Return (x, y) of the center of cell containing provided text 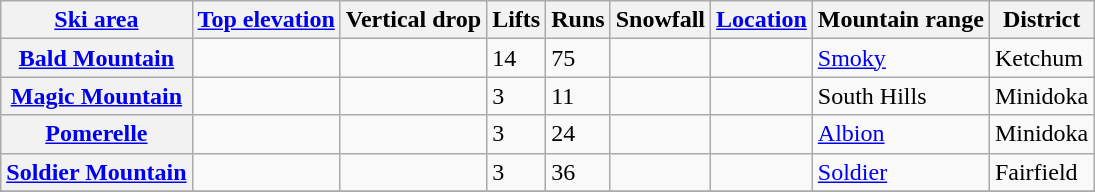
11 (578, 96)
Snowfall (660, 20)
District (1041, 20)
Ski area (96, 20)
Soldier Mountain (96, 172)
Pomerelle (96, 134)
Ketchum (1041, 58)
Smoky (900, 58)
Runs (578, 20)
Location (762, 20)
36 (578, 172)
Vertical drop (413, 20)
Lifts (516, 20)
South Hills (900, 96)
Magic Mountain (96, 96)
Albion (900, 134)
14 (516, 58)
Fairfield (1041, 172)
Bald Mountain (96, 58)
Top elevation (266, 20)
75 (578, 58)
Soldier (900, 172)
24 (578, 134)
Mountain range (900, 20)
